Detect which cell encompasses the target text, then output its [X, Y] center coordinate. 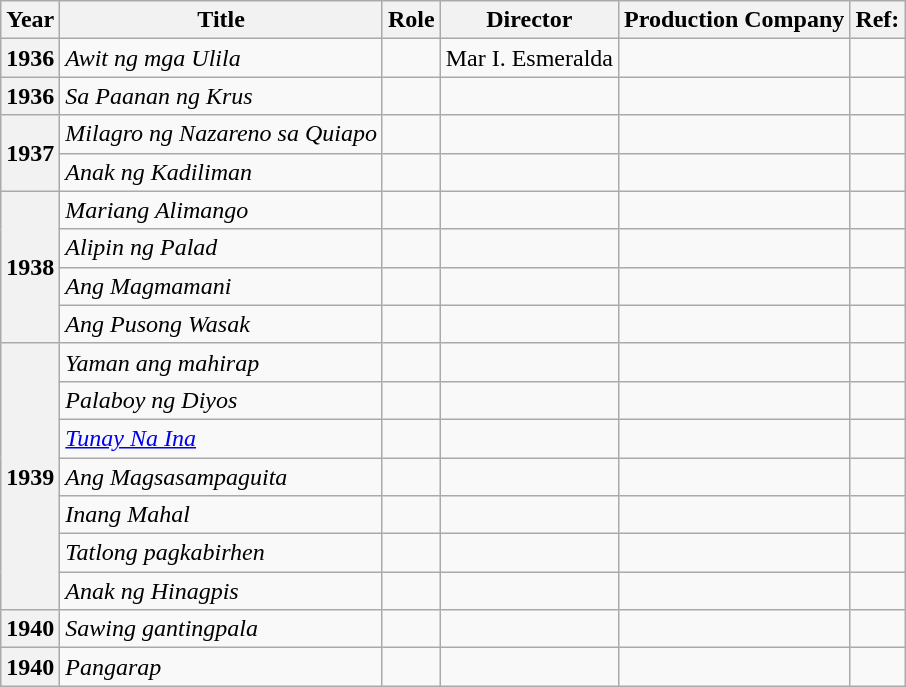
Pangarap [222, 667]
Anak ng Hinagpis [222, 591]
Alipin ng Palad [222, 248]
Title [222, 20]
Production Company [734, 20]
Milagro ng Nazareno sa Quiapo [222, 134]
Ang Pusong Wasak [222, 324]
1937 [30, 153]
Anak ng Kadiliman [222, 172]
Mar I. Esmeralda [529, 58]
Palaboy ng Diyos [222, 400]
Inang Mahal [222, 515]
Role [411, 20]
Awit ng mga Ulila [222, 58]
Ang Magsasampaguita [222, 477]
Tunay Na Ina [222, 438]
Year [30, 20]
1939 [30, 476]
Yaman ang mahirap [222, 362]
Ang Magmamani [222, 286]
Sawing gantingpala [222, 629]
Mariang Alimango [222, 210]
1938 [30, 267]
Director [529, 20]
Ref: [878, 20]
Sa Paanan ng Krus [222, 96]
Tatlong pagkabirhen [222, 553]
